From the cell containing the given text, extract its center point as [x, y] coordinate. 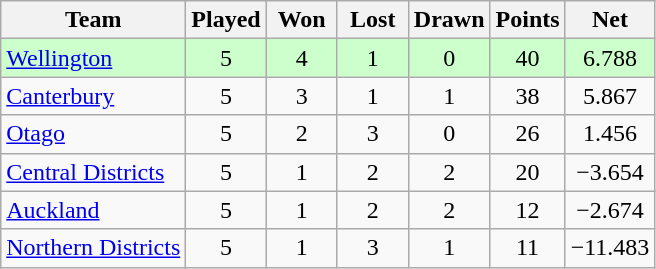
−2.674 [610, 210]
Drawn [449, 20]
Net [610, 20]
11 [528, 248]
Played [226, 20]
Auckland [94, 210]
26 [528, 134]
12 [528, 210]
Team [94, 20]
6.788 [610, 58]
Lost [372, 20]
−11.483 [610, 248]
5.867 [610, 96]
Otago [94, 134]
Central Districts [94, 172]
Canterbury [94, 96]
38 [528, 96]
40 [528, 58]
20 [528, 172]
Northern Districts [94, 248]
Points [528, 20]
−3.654 [610, 172]
Won [302, 20]
1.456 [610, 134]
Wellington [94, 58]
4 [302, 58]
